Return [x, y] of the center of cell containing provided text 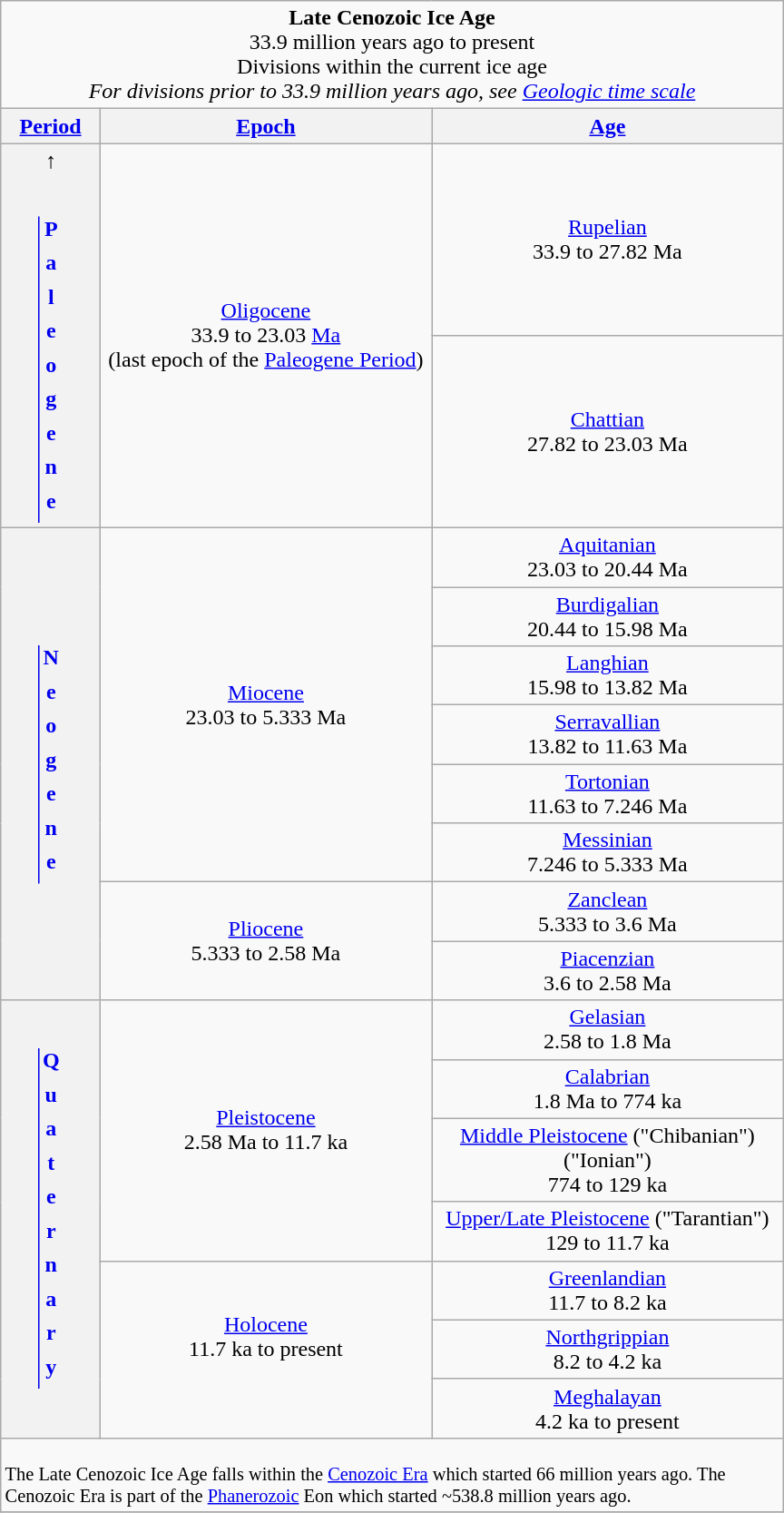
Tortonian11.63 to 7.246 Ma [608, 793]
Greenlandian11.7 to 8.2 ka [608, 1291]
Meghalayan4.2 ka to present [608, 1409]
Chattian27.82 to 23.03 Ma [608, 432]
Langhian15.98 to 13.82 Ma [608, 675]
Gelasian2.58 to 1.8 Ma [608, 1029]
Calabrian1.8 Ma to 774 ka [608, 1089]
Neogene [51, 763]
Upper/Late Pleistocene ("Tarantian")129 to 11.7 ka [608, 1231]
Pleistocene2.58 Ma to 11.7 ka [265, 1131]
Holocene11.7 ka to present [265, 1349]
Messinian7.246 to 5.333 Ma [608, 853]
Piacenzian3.6 to 2.58 Ma [608, 971]
Burdigalian20.44 to 15.98 Ma [608, 615]
Zanclean5.333 to 3.6 Ma [608, 911]
Rupelian33.9 to 27.82 Ma [608, 240]
Middle Pleistocene ("Chibanian")("Ionian")774 to 129 ka [608, 1160]
Quaternary [51, 1219]
Epoch [265, 126]
Miocene23.03 to 5.333 Ma [265, 704]
↑ Paleogene [51, 336]
Period [51, 126]
Age [608, 126]
Northgrippian8.2 to 4.2 ka [608, 1349]
Pliocene5.333 to 2.58 Ma [265, 941]
Oligocene33.9 to 23.03 Ma(last epoch of the Paleogene Period) [265, 336]
Aquitanian23.03 to 20.44 Ma [608, 557]
Serravallian13.82 to 11.63 Ma [608, 735]
